Locate the cell with the specified text and output its (X, Y) center coordinate. 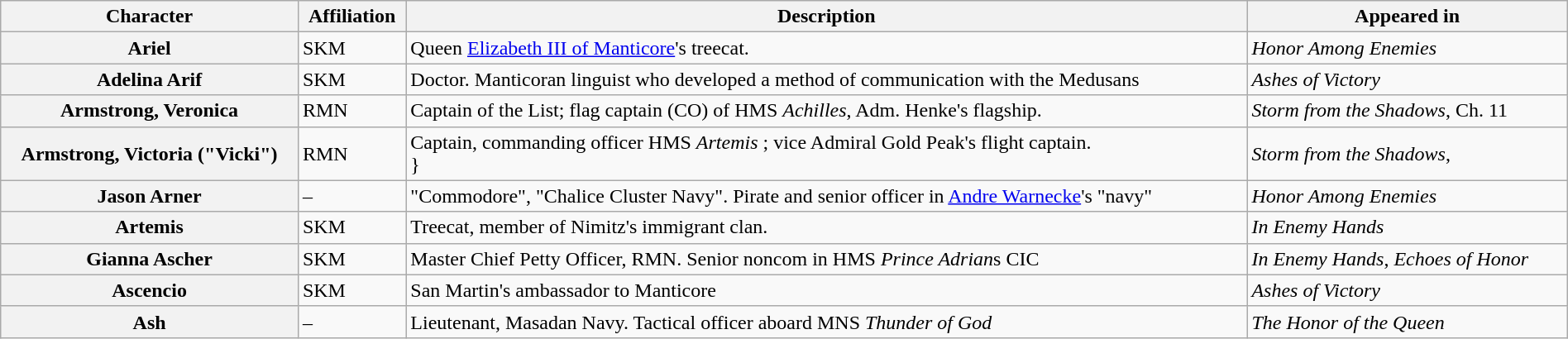
Armstrong, Victoria ("Vicki") (150, 154)
Affiliation (351, 17)
San Martin's ambassador to Manticore (827, 290)
Treecat, member of Nimitz's immigrant clan. (827, 227)
Character (150, 17)
Storm from the Shadows, (1408, 154)
Storm from the Shadows, Ch. 11 (1408, 111)
In Enemy Hands, Echoes of Honor (1408, 259)
Captain, commanding officer HMS Artemis ; vice Admiral Gold Peak's flight captain.} (827, 154)
Master Chief Petty Officer, RMN. Senior noncom in HMS Prince Adrians CIC (827, 259)
Ascencio (150, 290)
Lieutenant, Masadan Navy. Tactical officer aboard MNS Thunder of God (827, 322)
Adelina Arif (150, 79)
Gianna Ascher (150, 259)
Ash (150, 322)
Jason Arner (150, 196)
Appeared in (1408, 17)
Description (827, 17)
"Commodore", "Chalice Cluster Navy". Pirate and senior officer in Andre Warnecke's "navy" (827, 196)
Artemis (150, 227)
Ariel (150, 48)
In Enemy Hands (1408, 227)
The Honor of the Queen (1408, 322)
Queen Elizabeth III of Manticore's treecat. (827, 48)
Captain of the List; flag captain (CO) of HMS Achilles, Adm. Henke's flagship. (827, 111)
Doctor. Manticoran linguist who developed a method of communication with the Medusans (827, 79)
Armstrong, Veronica (150, 111)
